From the cell containing the given text, extract its center point as (X, Y) coordinate. 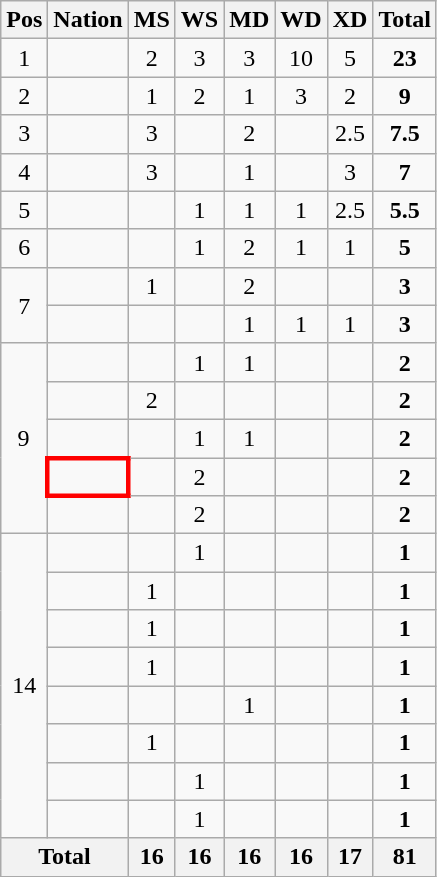
7.5 (405, 134)
17 (350, 857)
WD (301, 20)
14 (24, 686)
23 (405, 58)
4 (24, 172)
6 (24, 248)
MD (250, 20)
MS (152, 20)
81 (405, 857)
5.5 (405, 210)
10 (301, 58)
WS (199, 20)
XD (350, 20)
Nation (88, 20)
Pos (24, 20)
